Return the [X, Y] coordinate for the center point of the cell that contains the specified text.  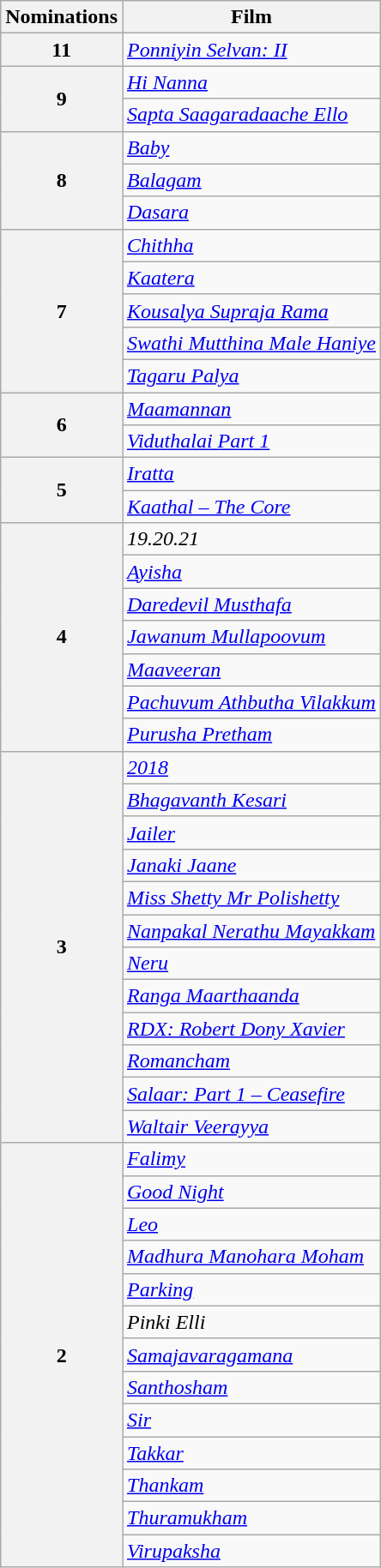
Kousalya Supraja Rama [251, 310]
Ayisha [251, 572]
Ponniyin Selvan: II [251, 50]
Nominations [62, 17]
Salaar: Part 1 – Ceasefire [251, 1094]
Madhura Manohara Moham [251, 1257]
Sir [251, 1420]
Kaatera [251, 278]
Bhagavanth Kesari [251, 800]
Romancham [251, 1061]
Good Night [251, 1192]
Balagam [251, 180]
2018 [251, 767]
Santhosham [251, 1387]
3 [62, 946]
Falimy [251, 1159]
Hi Nanna [251, 82]
Iratta [251, 474]
Dasara [251, 213]
Maamannan [251, 409]
19.20.21 [251, 539]
Baby [251, 147]
Parking [251, 1289]
Takkar [251, 1453]
8 [62, 180]
Jawanum Mullapoovum [251, 637]
9 [62, 99]
Ranga Maarthaanda [251, 996]
Virupaksha [251, 1551]
6 [62, 425]
Swathi Mutthina Male Haniye [251, 343]
Purusha Pretham [251, 735]
11 [62, 50]
Nanpakal Nerathu Mayakkam [251, 930]
Jailer [251, 832]
Kaathal – The Core [251, 507]
4 [62, 637]
Viduthalai Part 1 [251, 442]
Sapta Saagaradaache Ello [251, 115]
Chithha [251, 245]
Neru [251, 964]
Film [251, 17]
Leo [251, 1224]
Pachuvum Athbutha Vilakkum [251, 702]
Miss Shetty Mr Polishetty [251, 898]
Thankam [251, 1486]
Maaveeran [251, 670]
Tagaru Palya [251, 375]
Samajavaragamana [251, 1355]
2 [62, 1355]
7 [62, 310]
RDX: Robert Dony Xavier [251, 1029]
Thuramukham [251, 1518]
Waltair Veerayya [251, 1126]
Janaki Jaane [251, 865]
Daredevil Musthafa [251, 604]
Pinki Elli [251, 1322]
5 [62, 490]
